From the cell containing the given text, extract its center point as (x, y) coordinate. 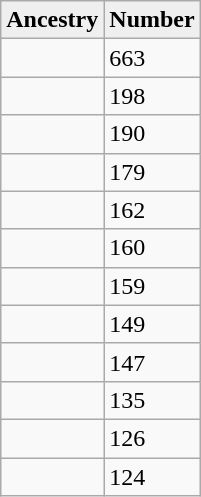
162 (152, 210)
124 (152, 477)
147 (152, 362)
135 (152, 400)
179 (152, 172)
190 (152, 134)
Number (152, 20)
126 (152, 438)
149 (152, 324)
Ancestry (52, 20)
663 (152, 58)
198 (152, 96)
159 (152, 286)
160 (152, 248)
